Determine the (x, y) coordinate at the center of the cell enclosing the given text.  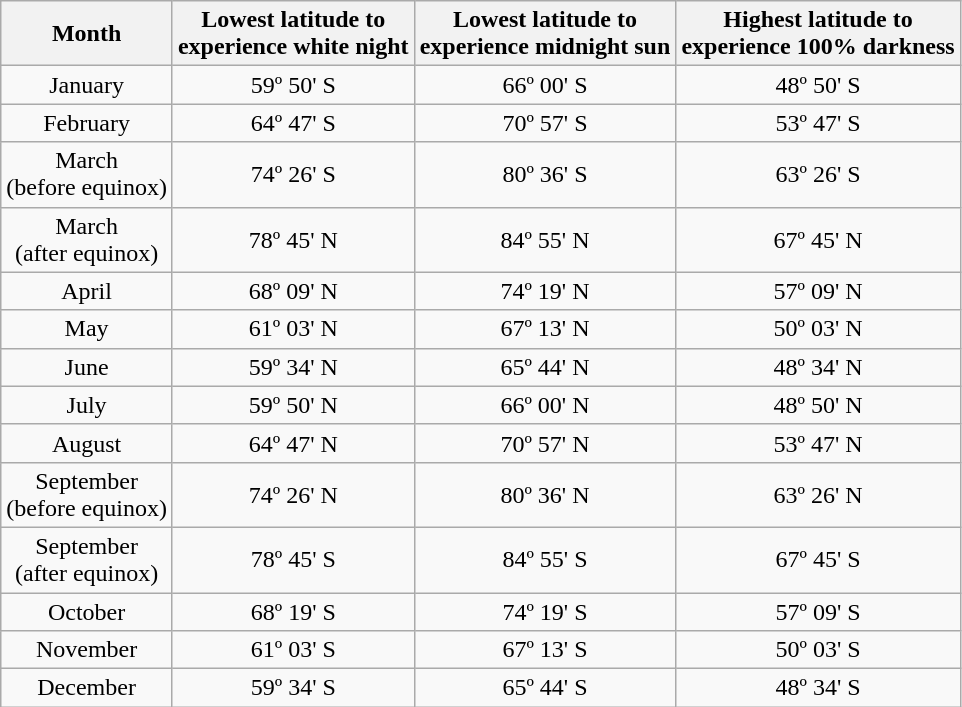
June (87, 367)
48º 50' N (818, 405)
October (87, 611)
78º 45' N (293, 240)
Lowest latitude toexperience midnight sun (545, 34)
57º 09' N (818, 291)
65º 44' S (545, 688)
September(before equinox) (87, 494)
70º 57' N (545, 443)
68º 09' N (293, 291)
53º 47' N (818, 443)
March(before equinox) (87, 174)
53º 47' S (818, 123)
November (87, 650)
Month (87, 34)
84º 55' S (545, 560)
74º 26' N (293, 494)
48º 34' S (818, 688)
74º 26' S (293, 174)
59º 50' S (293, 85)
68º 19' S (293, 611)
September(after equinox) (87, 560)
50º 03' S (818, 650)
74º 19' N (545, 291)
August (87, 443)
67º 45' S (818, 560)
63º 26' S (818, 174)
61º 03' N (293, 329)
July (87, 405)
59º 34' S (293, 688)
Lowest latitude toexperience white night (293, 34)
48º 34' N (818, 367)
67º 13' S (545, 650)
57º 09' S (818, 611)
64º 47' S (293, 123)
78º 45' S (293, 560)
80º 36' N (545, 494)
59º 34' N (293, 367)
January (87, 85)
84º 55' N (545, 240)
59º 50' N (293, 405)
December (87, 688)
48º 50' S (818, 85)
63º 26' N (818, 494)
80º 36' S (545, 174)
64º 47' N (293, 443)
May (87, 329)
April (87, 291)
61º 03' S (293, 650)
74º 19' S (545, 611)
Highest latitude toexperience 100% darkness (818, 34)
February (87, 123)
66º 00' S (545, 85)
65º 44' N (545, 367)
50º 03' N (818, 329)
66º 00' N (545, 405)
70º 57' S (545, 123)
67º 13' N (545, 329)
67º 45' N (818, 240)
March(after equinox) (87, 240)
